Search for the cell housing the specified text and yield its (X, Y) center coordinate. 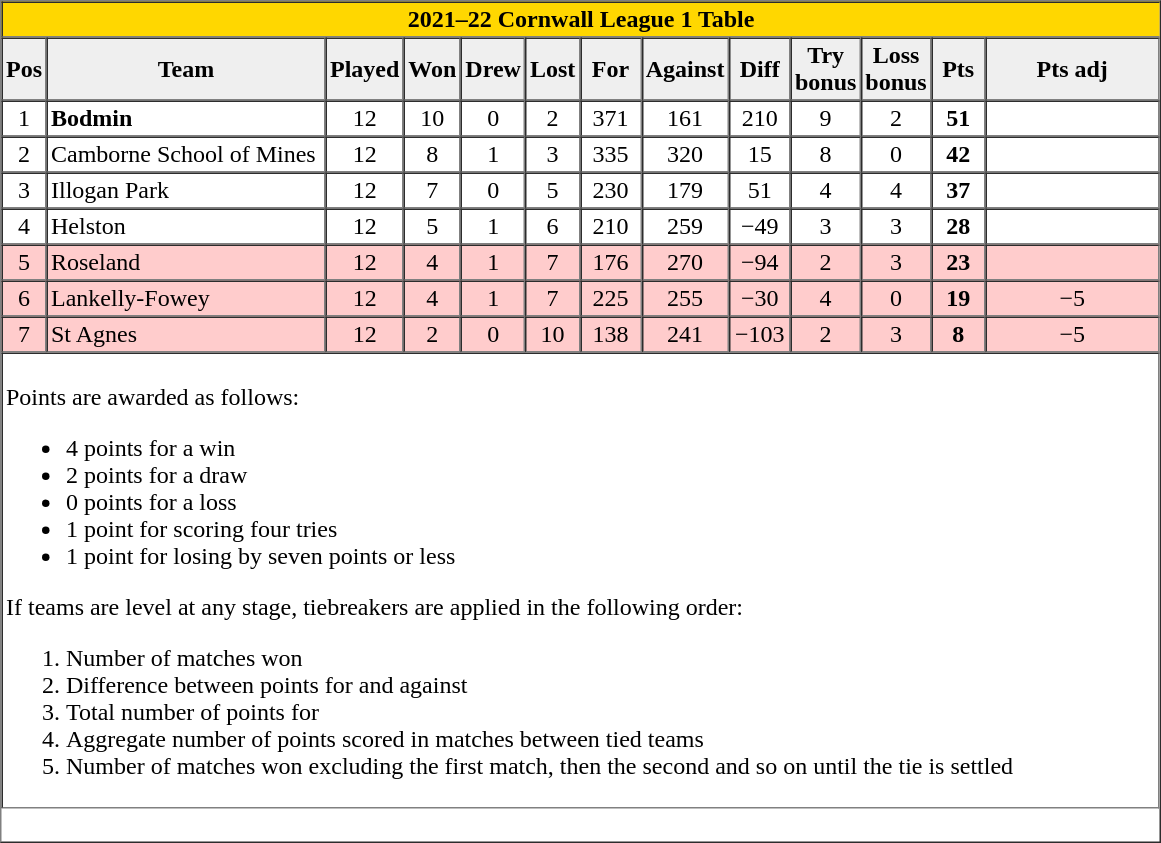
Loss bonus (896, 70)
176 (611, 262)
Camborne School of Mines (186, 154)
138 (611, 334)
Drew (494, 70)
241 (685, 334)
−30 (760, 298)
15 (760, 154)
335 (611, 154)
Pos (24, 70)
−49 (760, 226)
Played (365, 70)
Team (186, 70)
28 (958, 226)
270 (685, 262)
19 (958, 298)
225 (611, 298)
23 (958, 262)
Lankelly-Fowey (186, 298)
Roseland (186, 262)
259 (685, 226)
37 (958, 190)
Pts adj (1072, 70)
161 (685, 118)
Against (685, 70)
Won (432, 70)
For (611, 70)
Illogan Park (186, 190)
179 (685, 190)
St Agnes (186, 334)
Try bonus (825, 70)
−94 (760, 262)
371 (611, 118)
320 (685, 154)
9 (825, 118)
Pts (958, 70)
Diff (760, 70)
255 (685, 298)
−103 (760, 334)
Lost (552, 70)
Bodmin (186, 118)
230 (611, 190)
42 (958, 154)
2021–22 Cornwall League 1 Table (581, 20)
Helston (186, 226)
